Extract the [x, y] coordinate from the center of the cell holding the provided text.  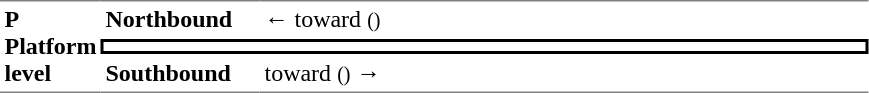
Northbound [180, 20]
← toward () [564, 20]
toward () → [564, 74]
PPlatform level [50, 46]
Southbound [180, 74]
